Return (x, y) of the center of cell containing provided text 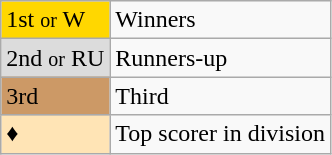
Winners (220, 20)
3rd (56, 96)
Top scorer in division (220, 134)
1st or W (56, 20)
Runners-up (220, 58)
2nd or RU (56, 58)
♦ (56, 134)
Third (220, 96)
